Output the [X, Y] coordinate of the center of the cell containing the given text.  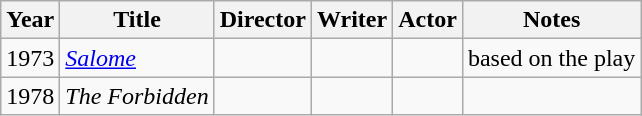
1978 [30, 96]
based on the play [551, 58]
Title [137, 20]
Salome [137, 58]
Notes [551, 20]
The Forbidden [137, 96]
Year [30, 20]
Director [262, 20]
1973 [30, 58]
Writer [352, 20]
Actor [428, 20]
